Return the (x, y) coordinate for the center point of the cell that contains the specified text.  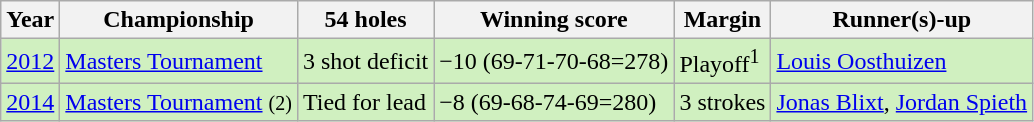
Masters Tournament (2) (179, 102)
Runner(s)-up (902, 20)
3 strokes (722, 102)
Louis Oosthuizen (902, 62)
−8 (69-68-74-69=280) (554, 102)
Jonas Blixt, Jordan Spieth (902, 102)
3 shot deficit (365, 62)
−10 (69-71-70-68=278) (554, 62)
54 holes (365, 20)
Masters Tournament (179, 62)
Championship (179, 20)
2012 (30, 62)
Winning score (554, 20)
Margin (722, 20)
Playoff1 (722, 62)
Year (30, 20)
Tied for lead (365, 102)
2014 (30, 102)
